Output the (x, y) coordinate of the center of the cell containing the given text.  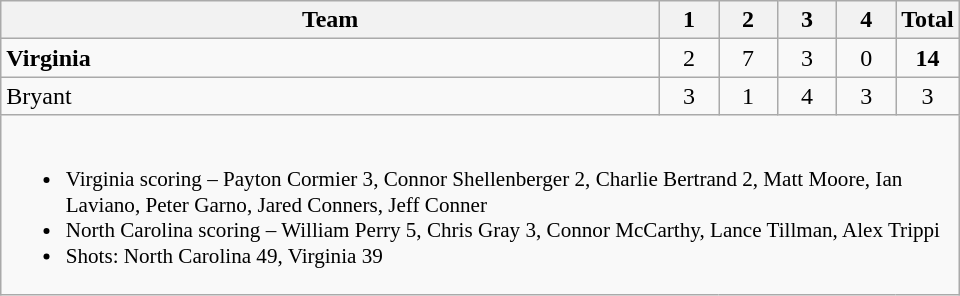
Virginia (330, 58)
Team (330, 20)
0 (866, 58)
14 (928, 58)
Total (928, 20)
7 (748, 58)
Bryant (330, 96)
